Provide the (X, Y) coordinate of the cell's center where the given text is located.  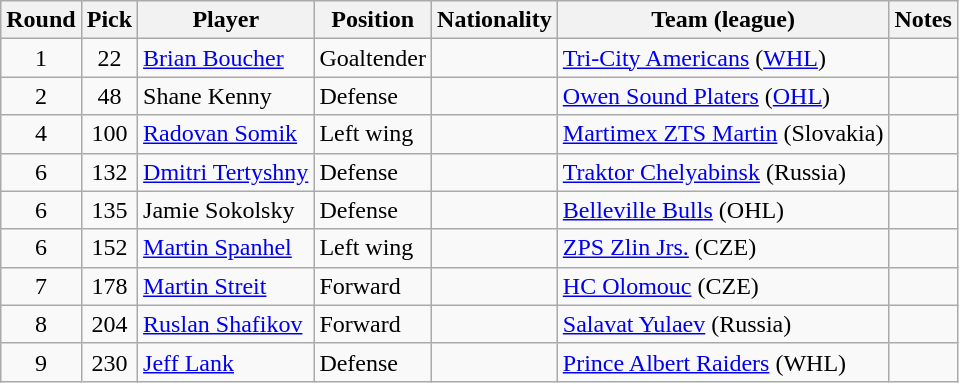
48 (109, 96)
1 (41, 58)
Round (41, 20)
Nationality (495, 20)
Prince Albert Raiders (WHL) (723, 362)
Salavat Yulaev (Russia) (723, 324)
Martimex ZTS Martin (Slovakia) (723, 134)
4 (41, 134)
Martin Spanhel (226, 248)
Brian Boucher (226, 58)
HC Olomouc (CZE) (723, 286)
Radovan Somik (226, 134)
Owen Sound Platers (OHL) (723, 96)
Goaltender (373, 58)
9 (41, 362)
7 (41, 286)
Belleville Bulls (OHL) (723, 210)
Shane Kenny (226, 96)
Ruslan Shafikov (226, 324)
152 (109, 248)
ZPS Zlin Jrs. (CZE) (723, 248)
2 (41, 96)
Player (226, 20)
Notes (923, 20)
Jeff Lank (226, 362)
Tri-City Americans (WHL) (723, 58)
Team (league) (723, 20)
178 (109, 286)
132 (109, 172)
204 (109, 324)
Jamie Sokolsky (226, 210)
Martin Streit (226, 286)
Position (373, 20)
22 (109, 58)
8 (41, 324)
135 (109, 210)
230 (109, 362)
Dmitri Tertyshny (226, 172)
100 (109, 134)
Pick (109, 20)
Traktor Chelyabinsk (Russia) (723, 172)
